Scan for the cell matching the given text and deliver its (X, Y) coordinate at center. 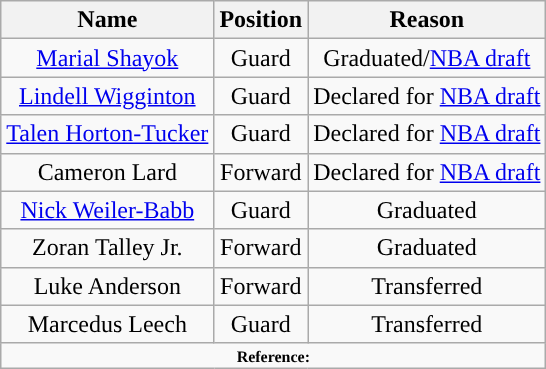
Marcedus Leech (108, 324)
Position (261, 20)
Nick Weiler-Babb (108, 210)
Reason (427, 20)
Talen Horton-Tucker (108, 134)
Marial Shayok (108, 58)
Luke Anderson (108, 286)
Lindell Wigginton (108, 96)
Reference: (274, 355)
Graduated/NBA draft (427, 58)
Cameron Lard (108, 172)
Zoran Talley Jr. (108, 248)
Name (108, 20)
